From the cell containing the given text, extract its center point as (x, y) coordinate. 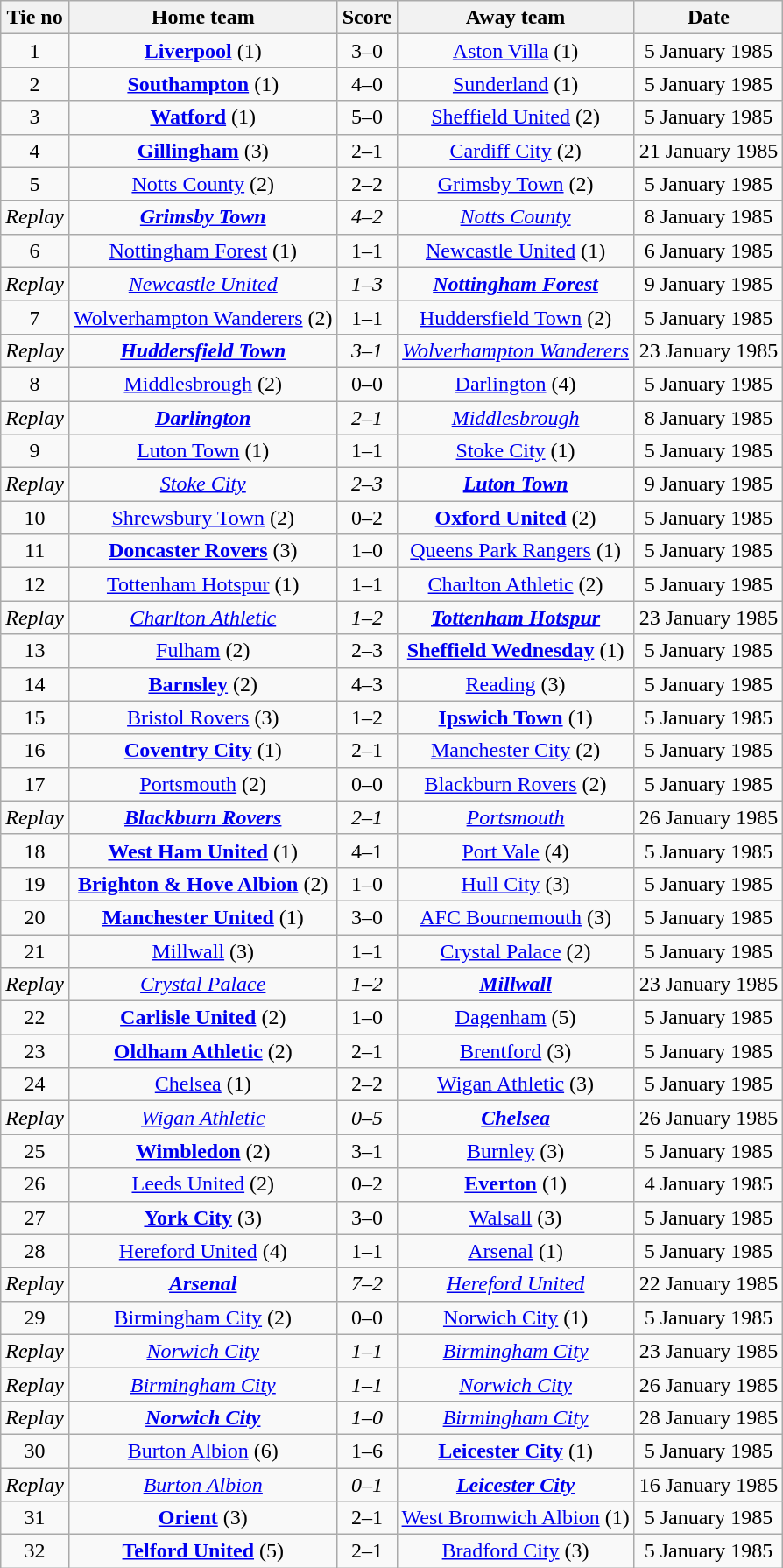
19 (35, 884)
5 (35, 184)
Leicester City (515, 1485)
5–0 (367, 117)
Aston Villa (1) (515, 51)
Grimsby Town (203, 217)
Chelsea (515, 1118)
Blackburn Rovers (203, 817)
Carlisle United (2) (203, 1018)
18 (35, 851)
Manchester United (1) (203, 917)
Charlton Athletic (203, 618)
Telford United (5) (203, 1551)
Luton Town (1) (203, 451)
12 (35, 584)
Shrewsbury Town (2) (203, 518)
Birmingham City (2) (203, 1317)
7 (35, 317)
1–6 (367, 1451)
Blackburn Rovers (2) (515, 784)
Wolverhampton Wanderers (515, 350)
Huddersfield Town (2) (515, 317)
22 January 1985 (709, 1284)
Arsenal (1) (515, 1251)
21 January 1985 (709, 151)
16 January 1985 (709, 1485)
24 (35, 1084)
Chelsea (1) (203, 1084)
Queens Park Rangers (1) (515, 551)
23 (35, 1051)
Sunderland (1) (515, 84)
Reading (3) (515, 684)
Sheffield Wednesday (1) (515, 651)
6 January 1985 (709, 251)
13 (35, 651)
Liverpool (1) (203, 51)
Away team (515, 18)
Stoke City (1) (515, 451)
Newcastle United (1) (515, 251)
Hereford United (515, 1284)
Cardiff City (2) (515, 151)
Portsmouth (2) (203, 784)
1–3 (367, 284)
2 (35, 84)
Tie no (35, 18)
Port Vale (4) (515, 851)
Newcastle United (203, 284)
Walsall (3) (515, 1218)
Norwich City (1) (515, 1317)
7–2 (367, 1284)
Burnley (3) (515, 1151)
AFC Bournemouth (3) (515, 917)
Oxford United (2) (515, 518)
26 (35, 1184)
York City (3) (203, 1218)
28 (35, 1251)
Everton (1) (515, 1184)
3 (35, 117)
Notts County (2) (203, 184)
West Bromwich Albion (1) (515, 1518)
Orient (3) (203, 1518)
0–1 (367, 1485)
Brentford (3) (515, 1051)
Stoke City (203, 484)
29 (35, 1317)
Tottenham Hotspur (1) (203, 584)
27 (35, 1218)
Date (709, 18)
Middlesbrough (515, 418)
Home team (203, 18)
Wigan Athletic (203, 1118)
Charlton Athletic (2) (515, 584)
Crystal Palace (203, 985)
10 (35, 518)
Millwall (515, 985)
Burton Albion (6) (203, 1451)
Hereford United (4) (203, 1251)
Barnsley (2) (203, 684)
Leeds United (2) (203, 1184)
15 (35, 717)
Grimsby Town (2) (515, 184)
Crystal Palace (2) (515, 950)
4–3 (367, 684)
Oldham Athletic (2) (203, 1051)
Dagenham (5) (515, 1018)
30 (35, 1451)
Southampton (1) (203, 84)
West Ham United (1) (203, 851)
25 (35, 1151)
11 (35, 551)
Darlington (4) (515, 384)
0–5 (367, 1118)
Gillingham (3) (203, 151)
Huddersfield Town (203, 350)
Wigan Athletic (3) (515, 1084)
Portsmouth (515, 817)
32 (35, 1551)
Wolverhampton Wanderers (2) (203, 317)
Coventry City (1) (203, 751)
Darlington (203, 418)
Watford (1) (203, 117)
4–1 (367, 851)
9 (35, 451)
21 (35, 950)
Luton Town (515, 484)
31 (35, 1518)
Burton Albion (203, 1485)
Millwall (3) (203, 950)
16 (35, 751)
17 (35, 784)
4 January 1985 (709, 1184)
Brighton & Hove Albion (2) (203, 884)
Sheffield United (2) (515, 117)
28 January 1985 (709, 1417)
Leicester City (1) (515, 1451)
Tottenham Hotspur (515, 618)
1 (35, 51)
Notts County (515, 217)
Nottingham Forest (1) (203, 251)
14 (35, 684)
22 (35, 1018)
Nottingham Forest (515, 284)
4–2 (367, 217)
Hull City (3) (515, 884)
Score (367, 18)
Manchester City (2) (515, 751)
4–0 (367, 84)
Middlesbrough (2) (203, 384)
Bristol Rovers (3) (203, 717)
20 (35, 917)
Ipswich Town (1) (515, 717)
Bradford City (3) (515, 1551)
Arsenal (203, 1284)
Wimbledon (2) (203, 1151)
4 (35, 151)
Doncaster Rovers (3) (203, 551)
Fulham (2) (203, 651)
6 (35, 251)
8 (35, 384)
